Find where the given text appears and provide that cell's center as (X, Y) coordinate. 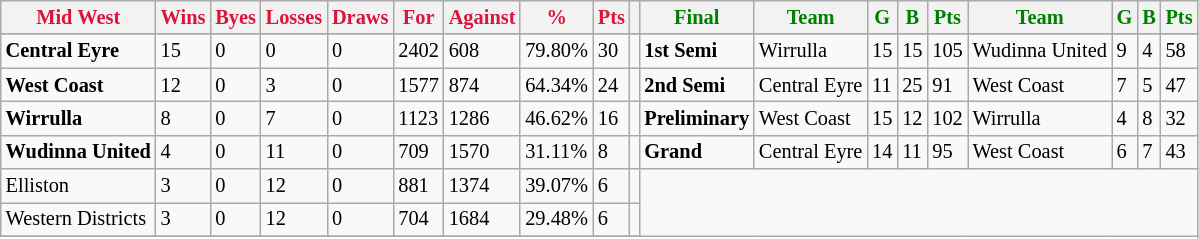
39.07% (556, 186)
29.48% (556, 219)
704 (418, 219)
43 (1180, 152)
1570 (482, 152)
16 (612, 118)
608 (482, 51)
Draws (360, 17)
1st Semi (696, 51)
2nd Semi (696, 85)
31.11% (556, 152)
64.34% (556, 85)
Preliminary (696, 118)
95 (947, 152)
709 (418, 152)
24 (612, 85)
% (556, 17)
5 (1148, 85)
1374 (482, 186)
Grand (696, 152)
1577 (418, 85)
102 (947, 118)
Losses (294, 17)
874 (482, 85)
Wins (184, 17)
Byes (235, 17)
47 (1180, 85)
Elliston (78, 186)
105 (947, 51)
881 (418, 186)
Western Districts (78, 219)
1286 (482, 118)
91 (947, 85)
30 (612, 51)
1123 (418, 118)
14 (882, 152)
Mid West (78, 17)
9 (1125, 51)
25 (912, 85)
46.62% (556, 118)
1684 (482, 219)
For (418, 17)
Against (482, 17)
2402 (418, 51)
79.80% (556, 51)
58 (1180, 51)
32 (1180, 118)
Final (696, 17)
